Scan for the cell matching the given text and deliver its [X, Y] coordinate at center. 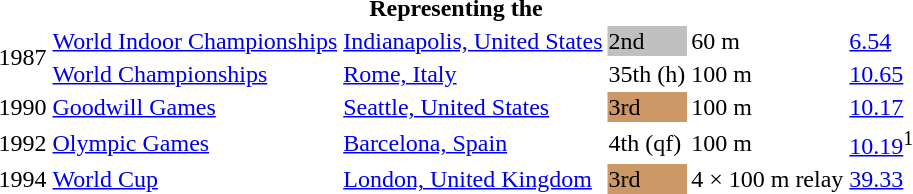
60 m [768, 41]
Seattle, United States [473, 107]
World Cup [195, 179]
2nd [647, 41]
4th (qf) [647, 143]
35th (h) [647, 74]
Rome, Italy [473, 74]
London, United Kingdom [473, 179]
Indianapolis, United States [473, 41]
Olympic Games [195, 143]
4 × 100 m relay [768, 179]
World Indoor Championships [195, 41]
World Championships [195, 74]
Barcelona, Spain [473, 143]
Goodwill Games [195, 107]
